Identify which cell holds the provided text, then report its [X, Y] central coordinate. 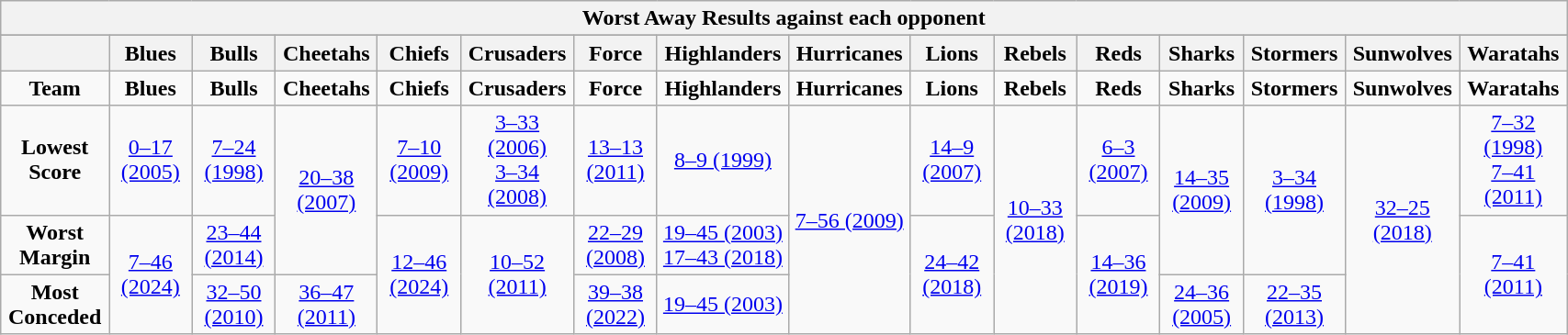
Team [55, 88]
Worst Margin [55, 244]
7–10 (2009) [419, 160]
23–44 (2014) [233, 244]
24–42 (2018) [952, 274]
10–52 (2011) [518, 274]
7–56 (2009) [849, 220]
8–9 (1999) [722, 160]
7–41 (2011) [1514, 274]
32–50 (2010) [233, 305]
Worst Away Results against each opponent [784, 18]
0–17 (2005) [151, 160]
19–45 (2003) [722, 305]
3–34 (1998) [1293, 190]
14–9 (2007) [952, 160]
7–46 (2024) [151, 274]
Most Conceded [55, 305]
14–36 (2019) [1119, 274]
7–32 (1998) 7–41 (2011) [1514, 160]
39–38 (2022) [615, 305]
20–38 (2007) [327, 190]
19–45 (2003) 17–43 (2018) [722, 244]
6–3 (2007) [1119, 160]
36–47 (2011) [327, 305]
13–13 (2011) [615, 160]
14–35 (2009) [1201, 190]
12–46 (2024) [419, 274]
32–25 (2018) [1403, 220]
7–24 (1998) [233, 160]
22–29 (2008) [615, 244]
10–33 (2018) [1036, 220]
22–35 (2013) [1293, 305]
3–33 (2006) 3–34 (2008) [518, 160]
24–36 (2005) [1201, 305]
Lowest Score [55, 160]
